Return the (x, y) coordinate for the center point of the cell that contains the specified text.  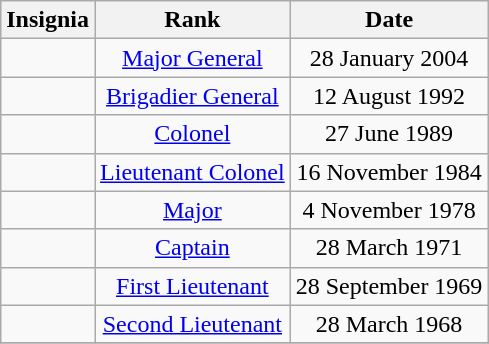
Insignia (48, 20)
Major (193, 210)
First Lieutenant (193, 286)
28 March 1968 (389, 324)
Rank (193, 20)
28 January 2004 (389, 58)
Brigadier General (193, 96)
Lieutenant Colonel (193, 172)
28 September 1969 (389, 286)
Major General (193, 58)
4 November 1978 (389, 210)
28 March 1971 (389, 248)
Colonel (193, 134)
Captain (193, 248)
Second Lieutenant (193, 324)
12 August 1992 (389, 96)
27 June 1989 (389, 134)
16 November 1984 (389, 172)
Date (389, 20)
